Determine the (x, y) coordinate at the center of the cell enclosing the given text.  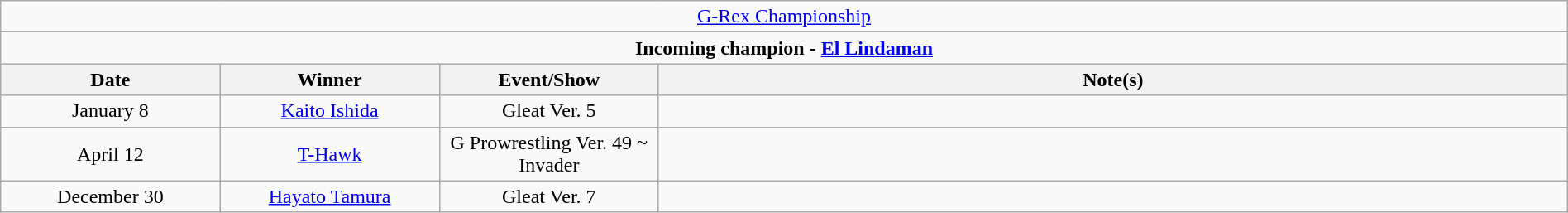
G-Rex Championship (784, 17)
Gleat Ver. 5 (549, 111)
January 8 (111, 111)
Kaito Ishida (329, 111)
December 30 (111, 196)
Winner (329, 80)
April 12 (111, 154)
T-Hawk (329, 154)
Event/Show (549, 80)
Incoming champion - El Lindaman (784, 48)
Hayato Tamura (329, 196)
Date (111, 80)
G Prowrestling Ver. 49 ~ Invader (549, 154)
Note(s) (1113, 80)
Gleat Ver. 7 (549, 196)
